Capture the cell that displays the provided text and extract its (X, Y) central coordinate. 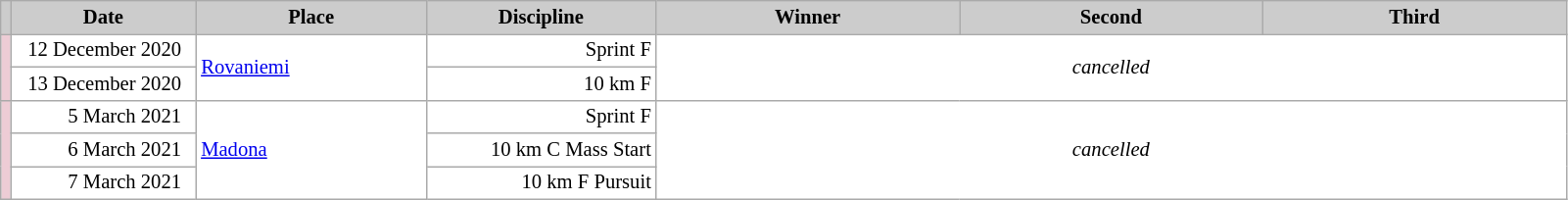
Discipline (541, 17)
5 March 2021 (103, 117)
Third (1414, 17)
Madona (311, 149)
Winner (808, 17)
13 December 2020 (103, 83)
Rovaniemi (311, 67)
6 March 2021 (103, 150)
Place (311, 17)
Date (103, 17)
Second (1112, 17)
10 km C Mass Start (541, 150)
10 km F (541, 83)
7 March 2021 (103, 182)
12 December 2020 (103, 50)
10 km F Pursuit (541, 182)
